Return [x, y] of the center of cell containing provided text 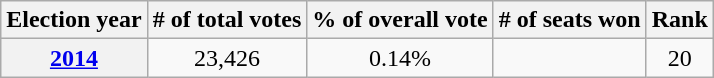
# of total votes [227, 20]
Rank [680, 20]
# of seats won [570, 20]
2014 [74, 58]
23,426 [227, 58]
Election year [74, 20]
20 [680, 58]
% of overall vote [400, 20]
0.14% [400, 58]
